Provide the (X, Y) coordinate of the cell's center where the given text is located.  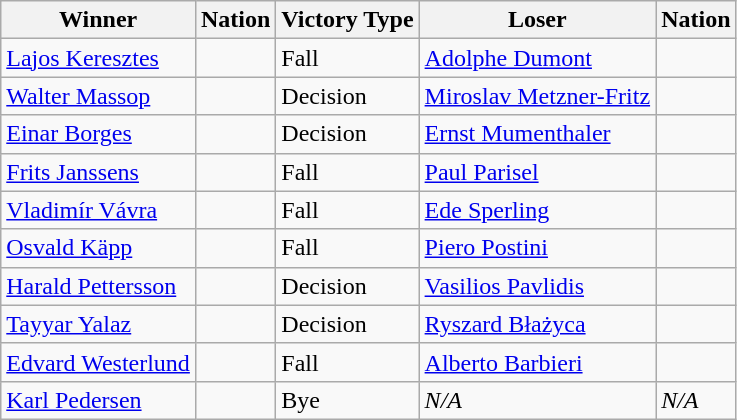
Harald Pettersson (98, 286)
Ryszard Błażyca (538, 324)
Winner (98, 20)
Piero Postini (538, 248)
Vasilios Pavlidis (538, 286)
Miroslav Metzner-Fritz (538, 96)
Adolphe Dumont (538, 58)
Loser (538, 20)
Karl Pedersen (98, 400)
Tayyar Yalaz (98, 324)
Vladimír Vávra (98, 210)
Paul Parisel (538, 172)
Alberto Barbieri (538, 362)
Walter Massop (98, 96)
Ede Sperling (538, 210)
Ernst Mumenthaler (538, 134)
Bye (348, 400)
Einar Borges (98, 134)
Edvard Westerlund (98, 362)
Frits Janssens (98, 172)
Victory Type (348, 20)
Lajos Keresztes (98, 58)
Osvald Käpp (98, 248)
